Provide the (x, y) coordinate of the cell's center where the given text is located.  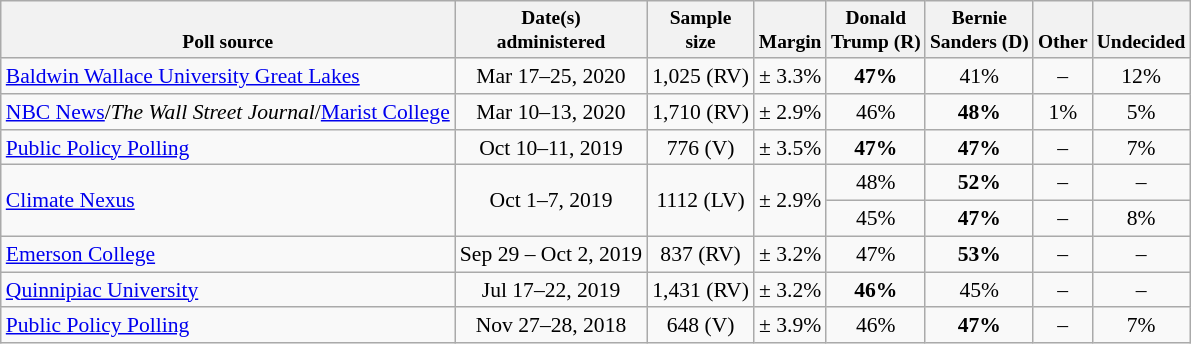
1,025 (RV) (700, 76)
Poll source (228, 30)
Climate Nexus (228, 200)
± 3.3% (790, 76)
52% (979, 183)
Mar 10–13, 2020 (551, 112)
Other (1062, 30)
NBC News/The Wall Street Journal/Marist College (228, 112)
Oct 10–11, 2019 (551, 148)
Date(s)administered (551, 30)
41% (979, 76)
Oct 1–7, 2019 (551, 200)
1112 (LV) (700, 200)
DonaldTrump (R) (876, 30)
± 3.5% (790, 148)
837 (RV) (700, 254)
8% (1141, 219)
BernieSanders (D) (979, 30)
5% (1141, 112)
12% (1141, 76)
Mar 17–25, 2020 (551, 76)
1,431 (RV) (700, 290)
Nov 27–28, 2018 (551, 326)
Emerson College (228, 254)
Baldwin Wallace University Great Lakes (228, 76)
1,710 (RV) (700, 112)
776 (V) (700, 148)
Jul 17–22, 2019 (551, 290)
Undecided (1141, 30)
Margin (790, 30)
648 (V) (700, 326)
Samplesize (700, 30)
Quinnipiac University (228, 290)
± 3.9% (790, 326)
53% (979, 254)
Sep 29 – Oct 2, 2019 (551, 254)
1% (1062, 112)
